Find where the given text appears and provide that cell's center as (x, y) coordinate. 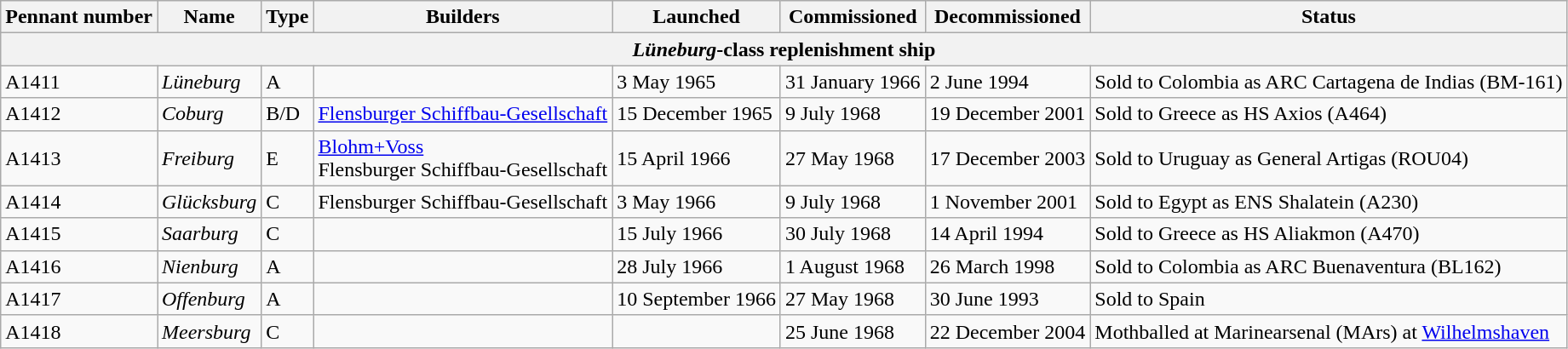
25 June 1968 (853, 331)
A1415 (79, 234)
Sold to Colombia as ARC Buenaventura (BL162) (1329, 266)
19 December 2001 (1008, 114)
Decommissioned (1008, 17)
Mothballed at Marinearsenal (MArs) at Wilhelmshaven (1329, 331)
Sold to Uruguay as General Artigas (ROU04) (1329, 158)
B/D (288, 114)
A1413 (79, 158)
Offenburg (209, 299)
1 August 1968 (853, 266)
15 December 1965 (697, 114)
Lüneburg (209, 82)
Lüneburg-class replenishment ship (784, 49)
E (288, 158)
Nienburg (209, 266)
15 April 1966 (697, 158)
A1414 (79, 202)
Sold to Greece as HS Aliakmon (A470) (1329, 234)
A1417 (79, 299)
Glücksburg (209, 202)
30 July 1968 (853, 234)
30 June 1993 (1008, 299)
3 May 1965 (697, 82)
2 June 1994 (1008, 82)
15 July 1966 (697, 234)
Freiburg (209, 158)
Blohm+VossFlensburger Schiffbau-Gesellschaft (463, 158)
14 April 1994 (1008, 234)
Name (209, 17)
Saarburg (209, 234)
10 September 1966 (697, 299)
Coburg (209, 114)
A1412 (79, 114)
Sold to Spain (1329, 299)
Sold to Colombia as ARC Cartagena de Indias (BM-161) (1329, 82)
1 November 2001 (1008, 202)
Sold to Egypt as ENS Shalatein (A230) (1329, 202)
Launched (697, 17)
A1416 (79, 266)
Pennant number (79, 17)
Builders (463, 17)
Status (1329, 17)
Type (288, 17)
Sold to Greece as HS Axios (A464) (1329, 114)
22 December 2004 (1008, 331)
17 December 2003 (1008, 158)
A1411 (79, 82)
26 March 1998 (1008, 266)
Commissioned (853, 17)
28 July 1966 (697, 266)
3 May 1966 (697, 202)
31 January 1966 (853, 82)
A1418 (79, 331)
Meersburg (209, 331)
